Pinpoint the cell where the given text exists, returning its [X, Y] midpoint coordinate. 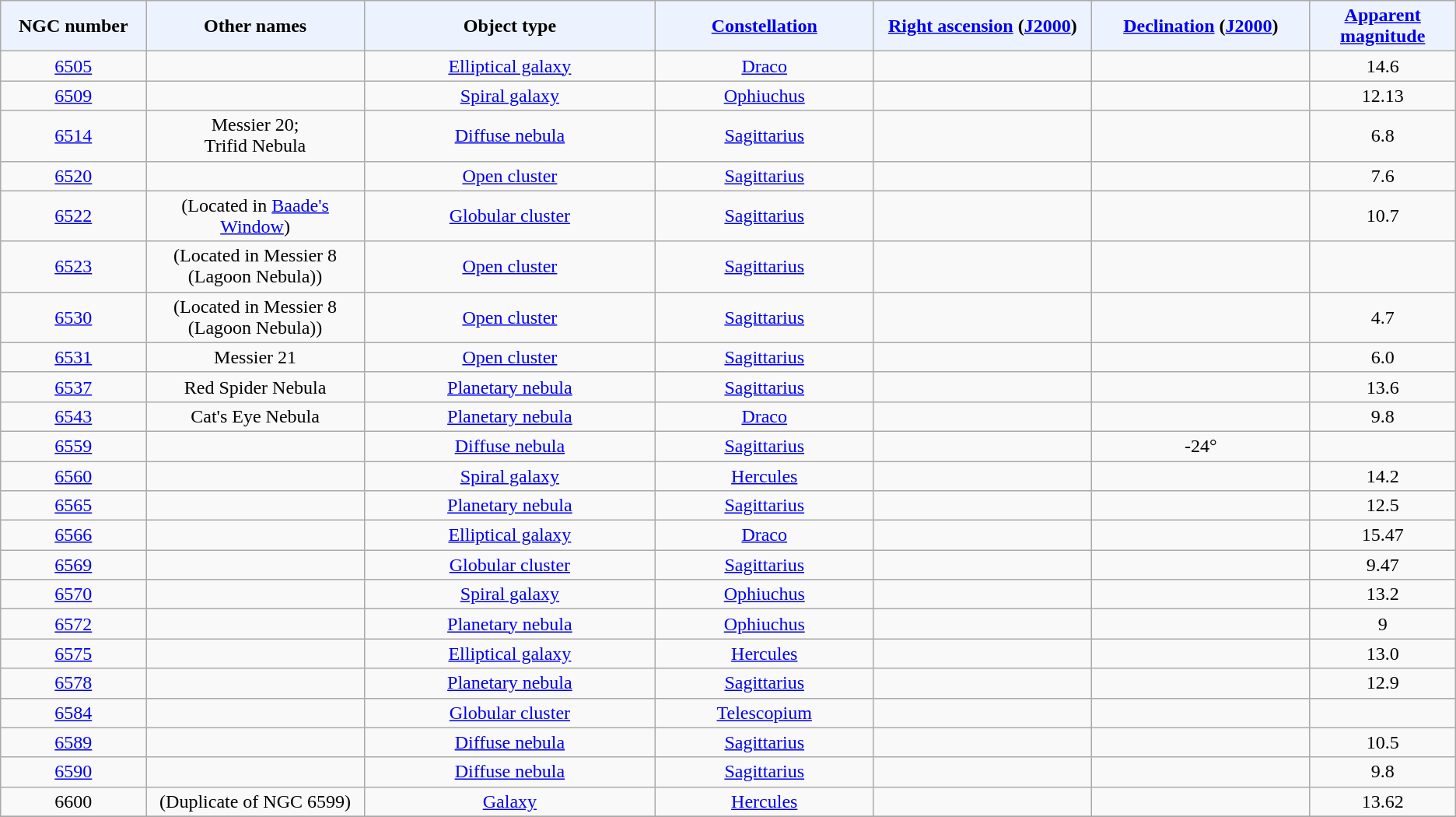
6569 [73, 565]
6.0 [1383, 357]
6559 [73, 446]
6505 [73, 66]
6523 [73, 266]
Galaxy [509, 801]
13.0 [1383, 654]
Right ascension (J2000) [983, 26]
Messier 21 [255, 357]
13.62 [1383, 801]
Telescopium [764, 713]
6575 [73, 654]
6509 [73, 96]
Other names [255, 26]
6578 [73, 683]
Object type [509, 26]
6531 [73, 357]
6560 [73, 475]
14.6 [1383, 66]
15.47 [1383, 535]
(Located in Baade's Window) [255, 216]
6590 [73, 772]
13.2 [1383, 594]
6600 [73, 801]
6543 [73, 416]
10.7 [1383, 216]
12.5 [1383, 506]
6537 [73, 387]
Messier 20;Trifid Nebula [255, 135]
6566 [73, 535]
6522 [73, 216]
4.7 [1383, 317]
6589 [73, 742]
12.9 [1383, 683]
6530 [73, 317]
Constellation [764, 26]
9 [1383, 624]
6570 [73, 594]
6584 [73, 713]
13.6 [1383, 387]
6.8 [1383, 135]
NGC number [73, 26]
9.47 [1383, 565]
6520 [73, 176]
-24° [1201, 446]
Declination (J2000) [1201, 26]
7.6 [1383, 176]
(Duplicate of NGC 6599) [255, 801]
Cat's Eye Nebula [255, 416]
6572 [73, 624]
Red Spider Nebula [255, 387]
6565 [73, 506]
Apparent magnitude [1383, 26]
10.5 [1383, 742]
12.13 [1383, 96]
6514 [73, 135]
14.2 [1383, 475]
